Return (X, Y) of the center of cell containing provided text 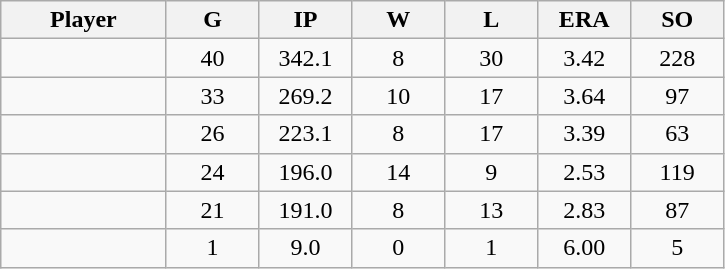
63 (678, 134)
G (212, 20)
196.0 (306, 172)
13 (492, 210)
191.0 (306, 210)
10 (398, 96)
5 (678, 248)
9 (492, 172)
342.1 (306, 58)
ERA (584, 20)
228 (678, 58)
21 (212, 210)
L (492, 20)
6.00 (584, 248)
14 (398, 172)
2.53 (584, 172)
97 (678, 96)
3.42 (584, 58)
87 (678, 210)
33 (212, 96)
24 (212, 172)
223.1 (306, 134)
26 (212, 134)
30 (492, 58)
Player (84, 20)
SO (678, 20)
W (398, 20)
119 (678, 172)
2.83 (584, 210)
3.39 (584, 134)
IP (306, 20)
3.64 (584, 96)
269.2 (306, 96)
40 (212, 58)
0 (398, 248)
9.0 (306, 248)
